Determine the (X, Y) coordinate at the center of the cell enclosing the given text.  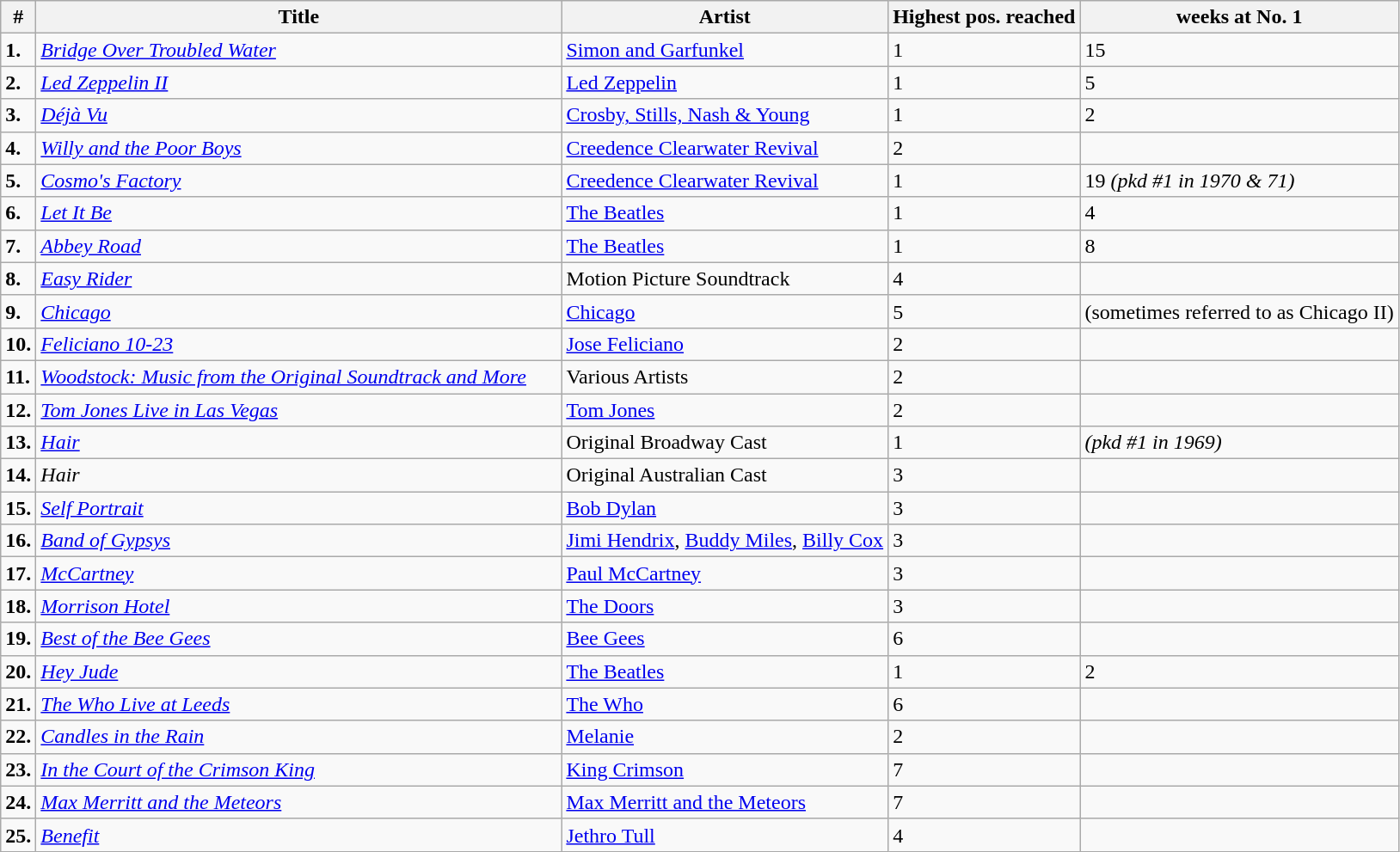
Original Broadway Cast (725, 443)
Jose Feliciano (725, 344)
Easy Rider (299, 279)
Bee Gees (725, 639)
9. (19, 311)
King Crimson (725, 769)
10. (19, 344)
20. (19, 671)
5. (19, 181)
6. (19, 213)
19. (19, 639)
14. (19, 475)
Hey Jude (299, 671)
# (19, 17)
Artist (725, 17)
16. (19, 541)
Cosmo's Factory (299, 181)
weeks at No. 1 (1239, 17)
21. (19, 704)
17. (19, 573)
Abbey Road (299, 246)
Original Australian Cast (725, 475)
Band of Gypsys (299, 541)
13. (19, 443)
Jimi Hendrix, Buddy Miles, Billy Cox (725, 541)
11. (19, 377)
Willy and the Poor Boys (299, 148)
Candles in the Rain (299, 737)
Highest pos. reached (984, 17)
Woodstock: Music from the Original Soundtrack and More (299, 377)
Melanie (725, 737)
22. (19, 737)
(pkd #1 in 1969) (1239, 443)
Benefit (299, 835)
15 (1239, 50)
McCartney (299, 573)
12. (19, 410)
Feliciano 10-23 (299, 344)
Simon and Garfunkel (725, 50)
Morrison Hotel (299, 606)
8. (19, 279)
(sometimes referred to as Chicago II) (1239, 311)
25. (19, 835)
Title (299, 17)
The Doors (725, 606)
Bob Dylan (725, 508)
In the Court of the Crimson King (299, 769)
1. (19, 50)
3. (19, 115)
Led Zeppelin II (299, 83)
Led Zeppelin (725, 83)
Paul McCartney (725, 573)
Tom Jones (725, 410)
Jethro Tull (725, 835)
Déjà Vu (299, 115)
18. (19, 606)
24. (19, 802)
Tom Jones Live in Las Vegas (299, 410)
The Who (725, 704)
Bridge Over Troubled Water (299, 50)
15. (19, 508)
Motion Picture Soundtrack (725, 279)
Best of the Bee Gees (299, 639)
2. (19, 83)
23. (19, 769)
Various Artists (725, 377)
4. (19, 148)
Let It Be (299, 213)
The Who Live at Leeds (299, 704)
Self Portrait (299, 508)
Crosby, Stills, Nash & Young (725, 115)
7. (19, 246)
8 (1239, 246)
19 (pkd #1 in 1970 & 71) (1239, 181)
